Find where the given text appears and provide that cell's center as (X, Y) coordinate. 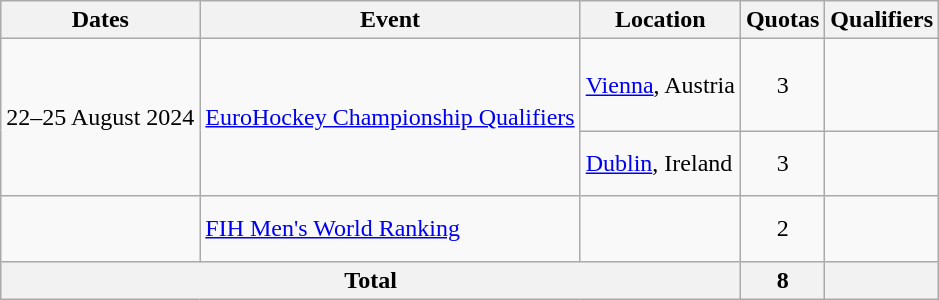
Qualifiers (882, 20)
8 (782, 280)
2 (782, 228)
Quotas (782, 20)
22–25 August 2024 (100, 118)
Location (660, 20)
FIH Men's World Ranking (390, 228)
Total (371, 280)
Dates (100, 20)
EuroHockey Championship Qualifiers (390, 118)
Event (390, 20)
Vienna, Austria (660, 85)
Dublin, Ireland (660, 164)
